From the cell containing the given text, extract its center point as (x, y) coordinate. 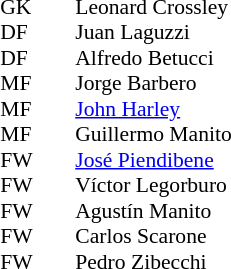
Carlos Scarone (153, 237)
Guillermo Manito (153, 135)
José Piendibene (153, 160)
Agustín Manito (153, 211)
Víctor Legorburo (153, 185)
John Harley (153, 109)
Jorge Barbero (153, 83)
Alfredo Betucci (153, 58)
Juan Laguzzi (153, 33)
